Scan for the cell matching the given text and deliver its (X, Y) coordinate at center. 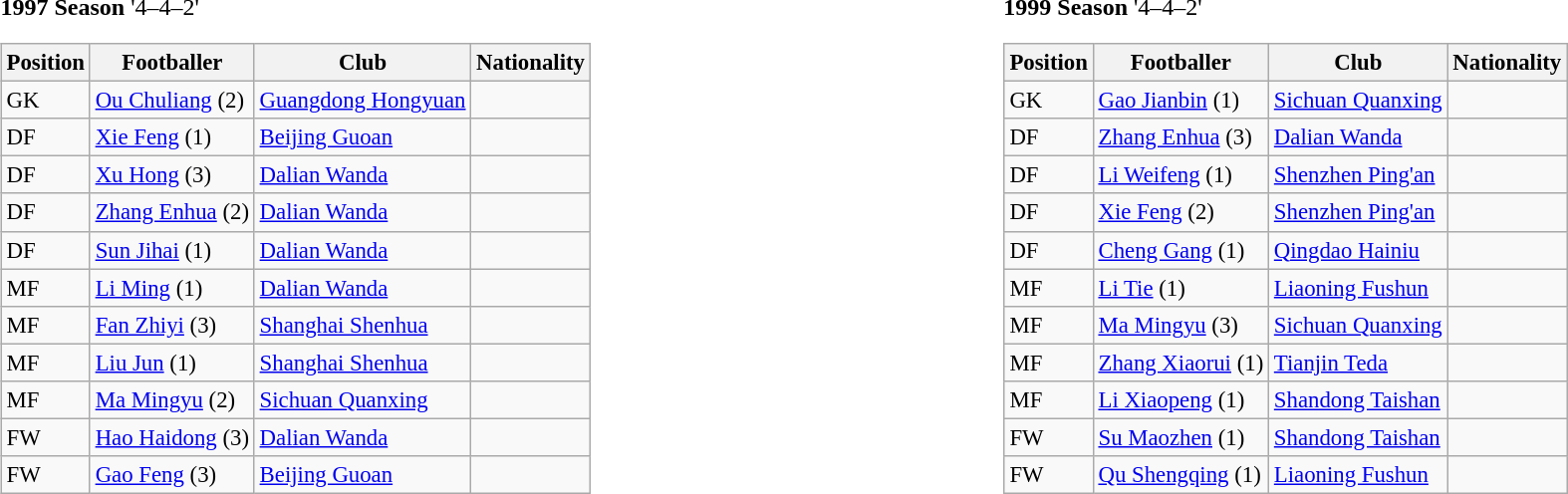
Cheng Gang (1) (1180, 250)
Ma Mingyu (3) (1180, 325)
Zhang Xiaorui (1) (1180, 363)
Gao Jianbin (1) (1180, 101)
Liu Jun (1) (171, 363)
Li Xiaopeng (1) (1180, 399)
Hao Haidong (3) (171, 437)
Xie Feng (2) (1180, 212)
Gao Feng (3) (171, 475)
Xu Hong (3) (171, 175)
Sun Jihai (1) (171, 250)
Ou Chuliang (2) (171, 101)
Li Tie (1) (1180, 288)
Qu Shengqing (1) (1180, 475)
Qingdao Hainiu (1359, 250)
Tianjin Teda (1359, 363)
Ma Mingyu (2) (171, 399)
Zhang Enhua (3) (1180, 137)
Fan Zhiyi (3) (171, 325)
Guangdong Hongyuan (363, 101)
Zhang Enhua (2) (171, 212)
Xie Feng (1) (171, 137)
Li Ming (1) (171, 288)
Li Weifeng (1) (1180, 175)
Su Maozhen (1) (1180, 437)
